Search for the cell housing the specified text and yield its [X, Y] center coordinate. 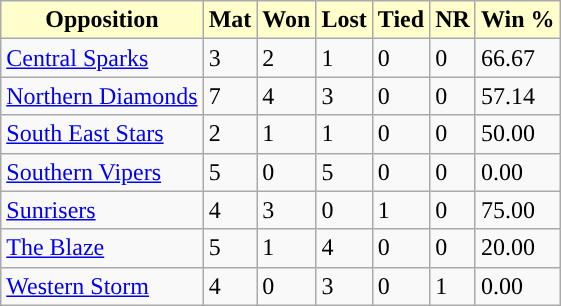
Southern Vipers [102, 172]
Won [286, 20]
75.00 [518, 210]
Lost [344, 20]
South East Stars [102, 134]
NR [453, 20]
Win % [518, 20]
50.00 [518, 134]
Sunrisers [102, 210]
Tied [400, 20]
Mat [230, 20]
Northern Diamonds [102, 96]
66.67 [518, 58]
Central Sparks [102, 58]
Western Storm [102, 286]
7 [230, 96]
57.14 [518, 96]
Opposition [102, 20]
20.00 [518, 248]
The Blaze [102, 248]
